Extract the [x, y] coordinate from the center of the cell holding the provided text.  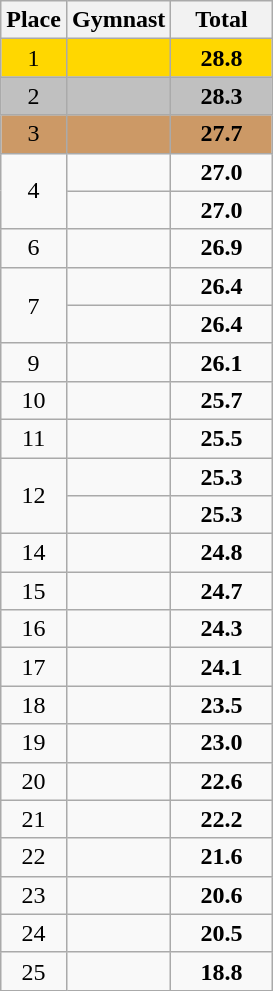
22.6 [222, 781]
27.7 [222, 134]
23.5 [222, 705]
16 [34, 629]
Gymnast [118, 20]
4 [34, 191]
22 [34, 857]
10 [34, 400]
6 [34, 248]
26.1 [222, 362]
25.7 [222, 400]
17 [34, 667]
23 [34, 895]
12 [34, 496]
21.6 [222, 857]
24.3 [222, 629]
18.8 [222, 971]
20 [34, 781]
25 [34, 971]
Total [222, 20]
1 [34, 58]
24.8 [222, 553]
14 [34, 553]
15 [34, 591]
21 [34, 819]
28.3 [222, 96]
23.0 [222, 743]
26.9 [222, 248]
24.1 [222, 667]
3 [34, 134]
20.6 [222, 895]
2 [34, 96]
11 [34, 438]
25.5 [222, 438]
7 [34, 305]
20.5 [222, 933]
9 [34, 362]
24 [34, 933]
28.8 [222, 58]
Place [34, 20]
24.7 [222, 591]
19 [34, 743]
18 [34, 705]
22.2 [222, 819]
